Provide the [X, Y] coordinate of the cell's center where the given text is located.  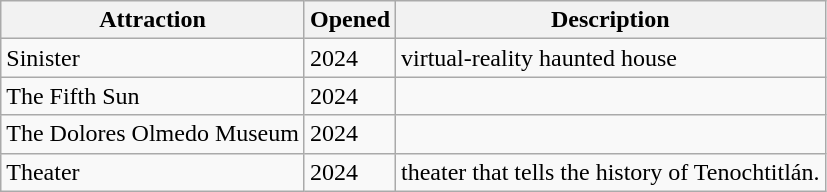
Description [610, 20]
Sinister [153, 58]
Theater [153, 172]
The Fifth Sun [153, 96]
theater that tells the history of Tenochtitlán. [610, 172]
virtual-reality haunted house [610, 58]
Attraction [153, 20]
The Dolores Olmedo Museum [153, 134]
Opened [350, 20]
